Pinpoint the cell where the given text exists, returning its [X, Y] midpoint coordinate. 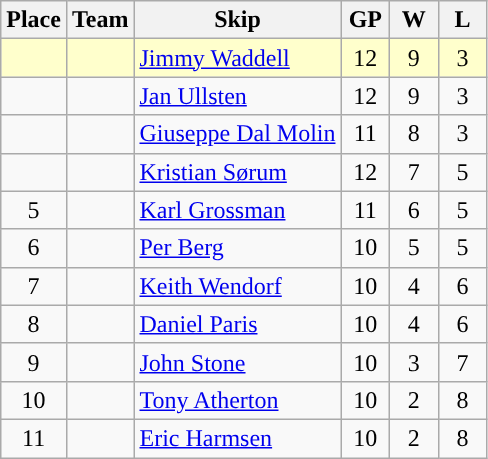
W [414, 20]
Eric Harmsen [238, 438]
Jan Ullsten [238, 96]
Tony Atherton [238, 400]
Karl Grossman [238, 210]
Keith Wendorf [238, 286]
Jimmy Waddell [238, 58]
L [462, 20]
Kristian Sørum [238, 172]
Giuseppe Dal Molin [238, 134]
Team [100, 20]
Skip [238, 20]
Place [34, 20]
Per Berg [238, 248]
John Stone [238, 362]
Daniel Paris [238, 324]
GP [366, 20]
